Capture the cell that displays the provided text and extract its (x, y) central coordinate. 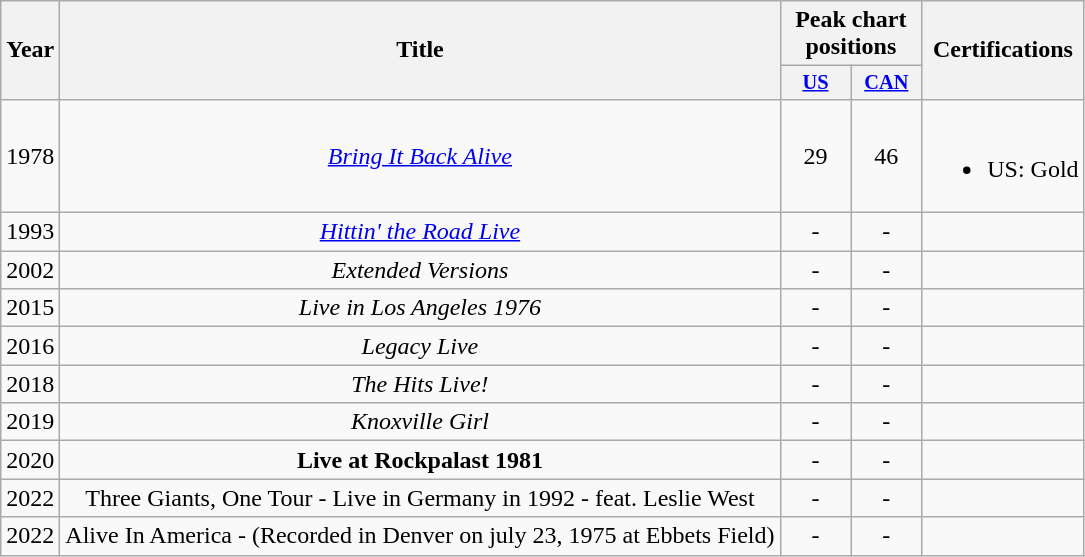
46 (886, 156)
Bring It Back Alive (420, 156)
US: Gold (1003, 156)
US (816, 83)
Certifications (1003, 50)
The Hits Live! (420, 384)
CAN (886, 83)
2016 (30, 346)
2002 (30, 270)
Three Giants, One Tour - Live in Germany in 1992 - feat. Leslie West (420, 498)
2020 (30, 460)
Extended Versions (420, 270)
2015 (30, 308)
Hittin' the Road Live (420, 232)
Legacy Live (420, 346)
Live at Rockpalast 1981 (420, 460)
Alive In America - (Recorded in Denver on july 23, 1975 at Ebbets Field) (420, 536)
1993 (30, 232)
Title (420, 50)
2018 (30, 384)
Knoxville Girl (420, 422)
Live in Los Angeles 1976 (420, 308)
29 (816, 156)
1978 (30, 156)
Peak chart positions (851, 34)
2019 (30, 422)
Year (30, 50)
